Return the (X, Y) coordinate for the center point of the cell that contains the specified text.  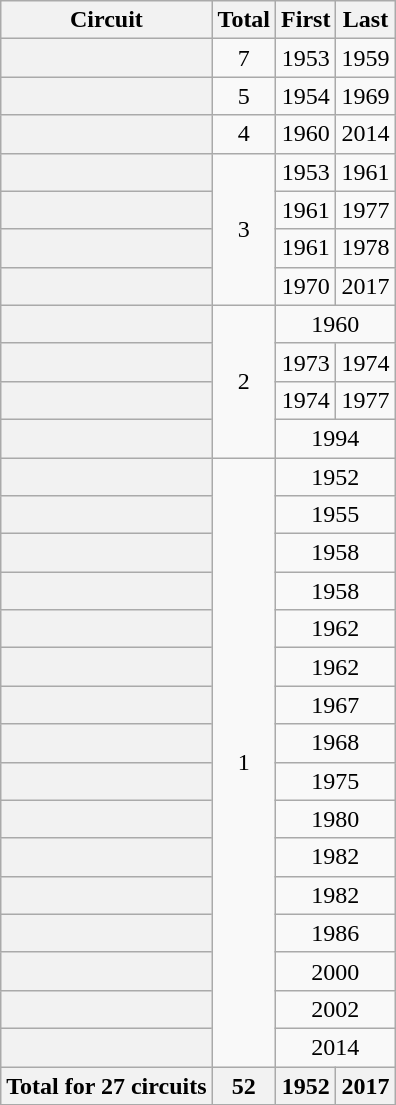
1955 (336, 515)
1 (244, 762)
1978 (366, 248)
1970 (306, 286)
2000 (336, 971)
Last (366, 20)
1968 (336, 743)
First (306, 20)
1954 (306, 96)
1980 (336, 819)
2 (244, 381)
1967 (336, 705)
1986 (336, 933)
2002 (336, 1009)
5 (244, 96)
1973 (306, 362)
7 (244, 58)
3 (244, 229)
1969 (366, 96)
4 (244, 134)
Total for 27 circuits (106, 1085)
1994 (336, 438)
1959 (366, 58)
Circuit (106, 20)
52 (244, 1085)
Total (244, 20)
1975 (336, 781)
